Return [x, y] of the center of cell containing provided text 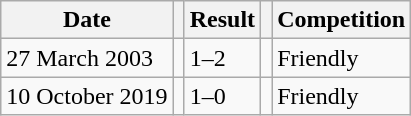
Competition [342, 20]
Date [87, 20]
1–0 [222, 96]
27 March 2003 [87, 58]
Result [222, 20]
10 October 2019 [87, 96]
1–2 [222, 58]
